Provide the (X, Y) coordinate of the cell's center where the given text is located.  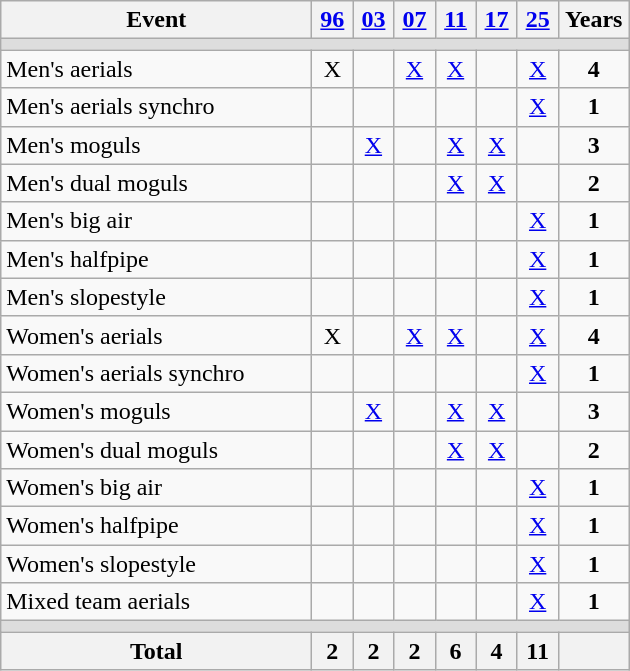
Years (594, 20)
Mixed team aerials (156, 602)
6 (456, 651)
Men's big air (156, 221)
Men's dual moguls (156, 183)
Women's halfpipe (156, 526)
03 (374, 20)
Women's aerials synchro (156, 373)
Women's slopestyle (156, 564)
Event (156, 20)
Men's halfpipe (156, 259)
96 (332, 20)
Women's moguls (156, 411)
Total (156, 651)
Men's aerials synchro (156, 107)
Men's aerials (156, 69)
07 (414, 20)
17 (496, 20)
Women's dual moguls (156, 449)
25 (538, 20)
Men's moguls (156, 145)
Men's slopestyle (156, 297)
Women's aerials (156, 335)
Women's big air (156, 488)
